Provide the [x, y] coordinate of the cell's center where the given text is located.  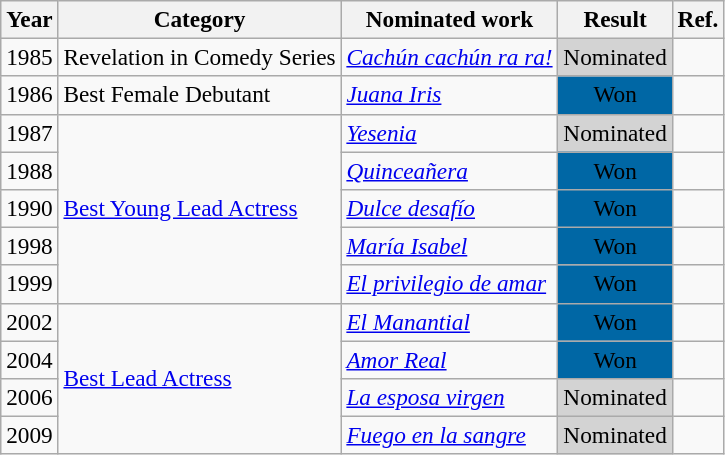
2004 [30, 359]
Juana Iris [450, 95]
Fuego en la sangre [450, 435]
Nominated work [450, 19]
La esposa virgen [450, 397]
Year [30, 19]
1988 [30, 170]
Result [615, 19]
Cachún cachún ra ra! [450, 57]
María Isabel [450, 246]
El Manantial [450, 322]
1999 [30, 284]
Revelation in Comedy Series [200, 57]
Best Female Debutant [200, 95]
1987 [30, 133]
2009 [30, 435]
1998 [30, 246]
El privilegio de amar [450, 284]
Dulce desafío [450, 208]
1985 [30, 57]
Ref. [698, 19]
Best Young Lead Actress [200, 208]
2006 [30, 397]
Yesenia [450, 133]
Amor Real [450, 359]
1986 [30, 95]
1990 [30, 208]
2002 [30, 322]
Best Lead Actress [200, 378]
Quinceañera [450, 170]
Category [200, 19]
